Locate the cell with the specified text and output its [x, y] center coordinate. 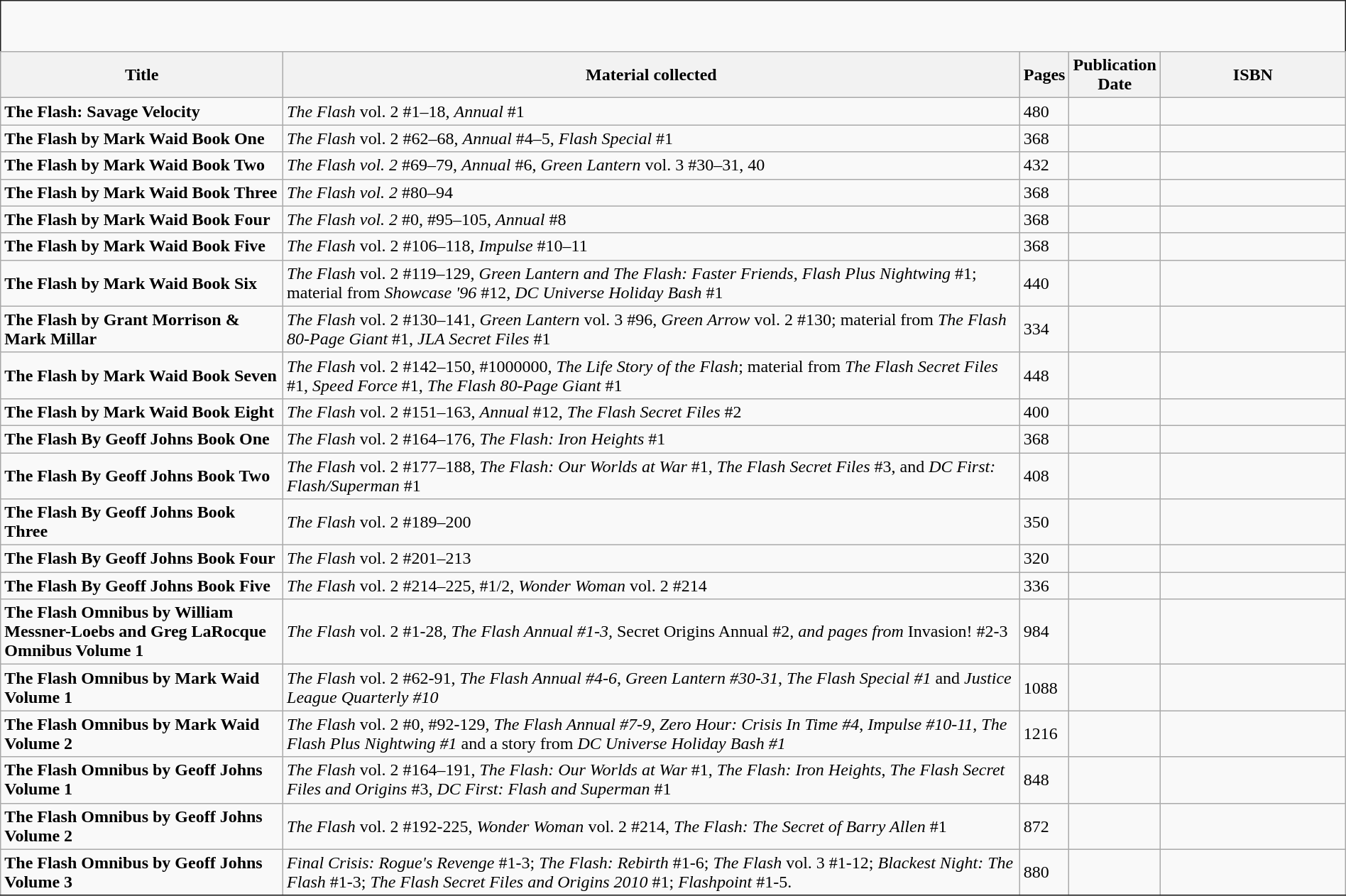
The Flash vol. 2 #142–150, #1000000, The Life Story of the Flash; material from The Flash Secret Files #1, Speed Force #1, The Flash 80-Page Giant #1 [652, 375]
The Flash vol. 2 #192-225, Wonder Woman vol. 2 #214, The Flash: The Secret of Barry Allen #1 [652, 826]
The Flash vol. 2 #214–225, #1/2, Wonder Woman vol. 2 #214 [652, 586]
The Flash vol. 2 #1-28, The Flash Annual #1-3, Secret Origins Annual #2, and pages from Invasion! #2-3 [652, 632]
The Flash by Mark Waid Book Eight [142, 412]
1216 [1044, 734]
Material collected [652, 75]
848 [1044, 780]
480 [1044, 111]
872 [1044, 826]
The Flash Omnibus by Mark Waid Volume 2 [142, 734]
The Flash Omnibus by Mark Waid Volume 1 [142, 687]
The Flash vol. 2 #189–200 [652, 523]
Title [142, 75]
The Flash by Grant Morrison & Mark Millar [142, 329]
440 [1044, 283]
The Flash vol. 2 #151–163, Annual #12, The Flash Secret Files #2 [652, 412]
The Flash vol. 2 #69–79, Annual #6, Green Lantern vol. 3 #30–31, 40 [652, 165]
1088 [1044, 687]
The Flash By Geoff Johns Book Three [142, 523]
The Flash by Mark Waid Book Three [142, 192]
The Flash By Geoff Johns Book Four [142, 559]
The Flash by Mark Waid Book Seven [142, 375]
408 [1044, 476]
The Flash by Mark Waid Book Four [142, 219]
The Flash vol. 2 #106–118, Impulse #10–11 [652, 246]
The Flash By Geoff Johns Book One [142, 439]
The Flash vol. 2 #164–176, The Flash: Iron Heights #1 [652, 439]
The Flash Omnibus by Geoff Johns Volume 3 [142, 872]
The Flash vol. 2 #201–213 [652, 559]
400 [1044, 412]
334 [1044, 329]
984 [1044, 632]
The Flash vol. 2 #80–94 [652, 192]
The Flash vol. 2 #177–188, The Flash: Our Worlds at War #1, The Flash Secret Files #3, and DC First: Flash/Superman #1 [652, 476]
The Flash vol. 2 #130–141, Green Lantern vol. 3 #96, Green Arrow vol. 2 #130; material from The Flash 80-Page Giant #1, JLA Secret Files #1 [652, 329]
448 [1044, 375]
432 [1044, 165]
The Flash by Mark Waid Book Two [142, 165]
The Flash vol. 2 #62–68, Annual #4–5, Flash Special #1 [652, 138]
The Flash By Geoff Johns Book Five [142, 586]
The Flash vol. 2 #0, #95–105, Annual #8 [652, 219]
The Flash: Savage Velocity [142, 111]
The Flash by Mark Waid Book One [142, 138]
The Flash vol. 2 #1–18, Annual #1 [652, 111]
336 [1044, 586]
ISBN [1252, 75]
350 [1044, 523]
880 [1044, 872]
Pages [1044, 75]
320 [1044, 559]
The Flash by Mark Waid Book Five [142, 246]
The Flash Omnibus by William Messner-Loebs and Greg LaRocque Omnibus Volume 1 [142, 632]
The Flash By Geoff Johns Book Two [142, 476]
Publication Date [1115, 75]
The Flash by Mark Waid Book Six [142, 283]
The Flash vol. 2 #62-91, The Flash Annual #4-6, Green Lantern #30-31, The Flash Special #1 and Justice League Quarterly #10 [652, 687]
The Flash Omnibus by Geoff Johns Volume 2 [142, 826]
The Flash Omnibus by Geoff Johns Volume 1 [142, 780]
